From the cell containing the given text, extract its center point as (x, y) coordinate. 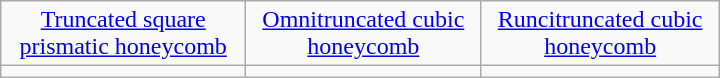
Truncated square prismatic honeycomb (124, 34)
Omnitruncated cubic honeycomb (364, 34)
Runcitruncated cubic honeycomb (600, 34)
